Pinpoint the cell where the given text exists, returning its [X, Y] midpoint coordinate. 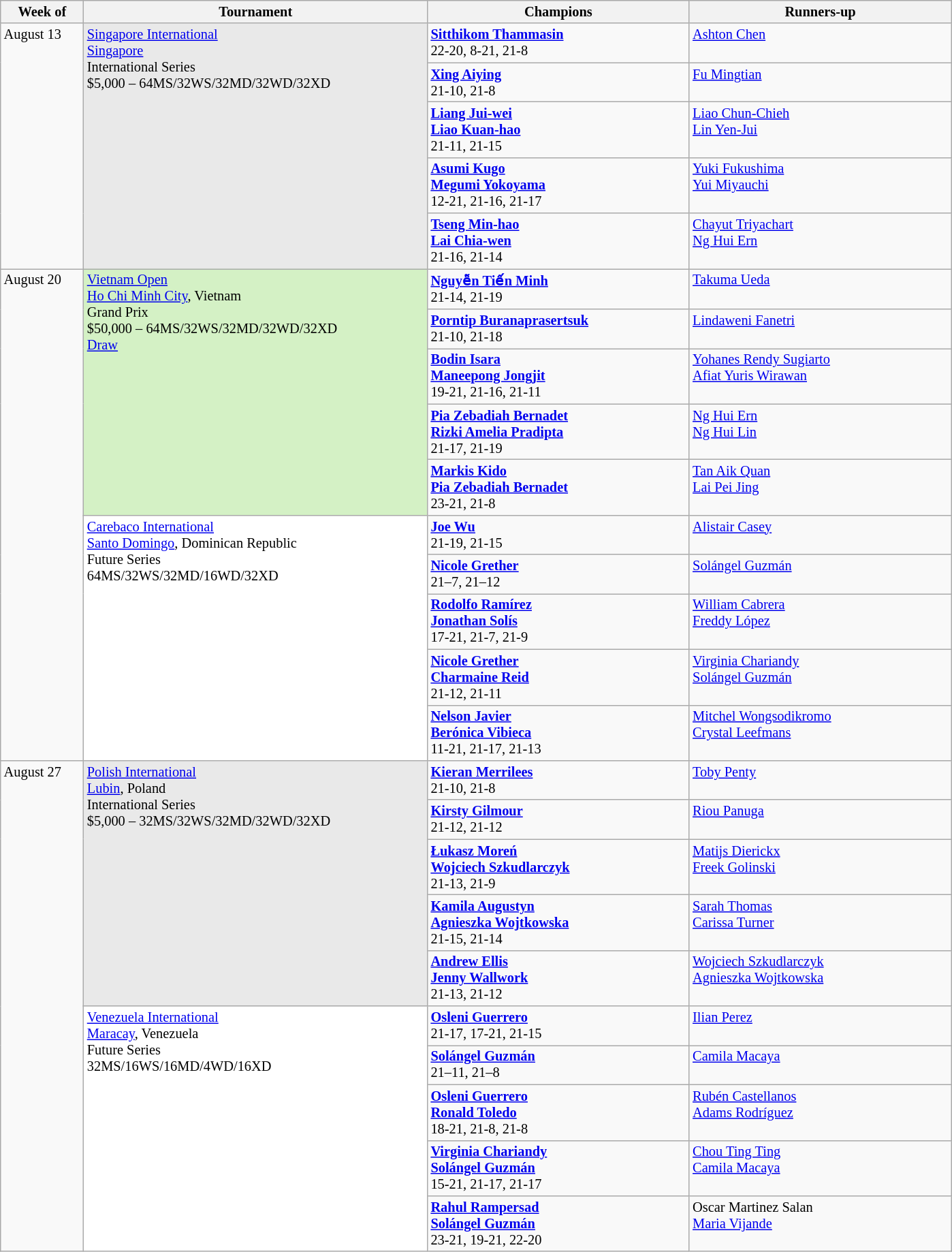
Tournament [256, 12]
Ng Hui Ern Ng Hui Lin [820, 432]
Yuki Fukushima Yui Miyauchi [820, 185]
Nguyễn Tiến Minh21-14, 21-19 [558, 289]
Carebaco InternationalSanto Domingo, Dominican RepublicFuture Series64MS/32WS/32MD/16WD/32XD [256, 638]
Xing Aiying21-10, 21-8 [558, 82]
August 27 [42, 1005]
Andrew Ellis Jenny Wallwork21-13, 21-12 [558, 978]
Joe Wu21-19, 21-15 [558, 535]
Virginia Chariandy Solángel Guzmán15-21, 21-17, 21-17 [558, 1168]
Liang Jui-wei Liao Kuan-hao21-11, 21-15 [558, 129]
Camila Macaya [820, 1065]
Nicole Grether21–7, 21–12 [558, 574]
Kamila Augustyn Agnieszka Wojtkowska21-15, 21-14 [558, 922]
Sitthikom Thammasin22-20, 8-21, 21-8 [558, 43]
Chayut Triyachart Ng Hui Ern [820, 241]
Chou Ting Ting Camila Macaya [820, 1168]
Wojciech Szkudlarczyk Agnieszka Wojtkowska [820, 978]
Polish InternationalLubin, PolandInternational Series$5,000 – 32MS/32WS/32MD/32WD/32XD [256, 883]
Takuma Ueda [820, 289]
Champions [558, 12]
Matijs Dierickx Freek Golinski [820, 867]
Liao Chun-Chieh Lin Yen-Jui [820, 129]
Vietnam OpenHo Chi Minh City, VietnamGrand Prix$50,000 – 64MS/32WS/32MD/32WD/32XDDraw [256, 392]
August 20 [42, 514]
Rodolfo Ramírez Jonathan Solís17-21, 21-7, 21-9 [558, 621]
Ilian Perez [820, 1026]
Tan Aik Quan Lai Pei Jing [820, 487]
Yohanes Rendy Sugiarto Afiat Yuris Wirawan [820, 376]
Osleni Guerrero Ronald Toledo18-21, 21-8, 21-8 [558, 1112]
Rubén Castellanos Adams Rodríguez [820, 1112]
Mitchel Wongsodikromo Crystal Leefmans [820, 733]
Tseng Min-hao Lai Chia-wen21-16, 21-14 [558, 241]
Asumi Kugo Megumi Yokoyama12-21, 21-16, 21-17 [558, 185]
Runners-up [820, 12]
Week of [42, 12]
Venezuela InternationalMaracay, VenezuelaFuture Series 32MS/16WS/16MD/4WD/16XD [256, 1129]
Porntip Buranaprasertsuk21-10, 21-18 [558, 328]
Oscar Martinez Salan Maria Vijande [820, 1223]
Sarah Thomas Carissa Turner [820, 922]
Singapore InternationalSingaporeInternational Series$5,000 – 64MS/32WS/32MD/32WD/32XD [256, 146]
William Cabrera Freddy López [820, 621]
Kieran Merrilees21-10, 21-8 [558, 780]
Łukasz Moreń Wojciech Szkudlarczyk21-13, 21-9 [558, 867]
Osleni Guerrero21-17, 17-21, 21-15 [558, 1026]
Ashton Chen [820, 43]
Solángel Guzmán21–11, 21–8 [558, 1065]
Nelson Javier Berónica Vibieca11-21, 21-17, 21-13 [558, 733]
Solángel Guzmán [820, 574]
Toby Penty [820, 780]
Fu Mingtian [820, 82]
Kirsty Gilmour21-12, 21-12 [558, 819]
Bodin Isara Maneepong Jongjit19-21, 21-16, 21-11 [558, 376]
Alistair Casey [820, 535]
August 13 [42, 146]
Rahul Rampersad Solángel Guzmán23-21, 19-21, 22-20 [558, 1223]
Lindaweni Fanetri [820, 328]
Virginia Chariandy Solángel Guzmán [820, 677]
Riou Panuga [820, 819]
Nicole Grether Charmaine Reid21-12, 21-11 [558, 677]
Markis Kido Pia Zebadiah Bernadet23-21, 21-8 [558, 487]
Pia Zebadiah Bernadet Rizki Amelia Pradipta21-17, 21-19 [558, 432]
